Find where the given text appears and provide that cell's center as [X, Y] coordinate. 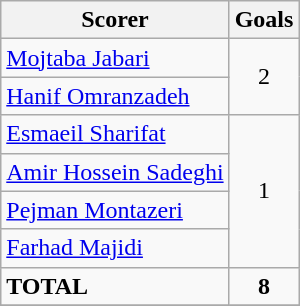
Scorer [115, 20]
8 [264, 286]
2 [264, 77]
1 [264, 191]
Mojtaba Jabari [115, 58]
Farhad Majidi [115, 248]
Pejman Montazeri [115, 210]
Goals [264, 20]
Esmaeil Sharifat [115, 134]
TOTAL [115, 286]
Amir Hossein Sadeghi [115, 172]
Hanif Omranzadeh [115, 96]
